Return the (X, Y) coordinate for the center point of the cell that contains the specified text.  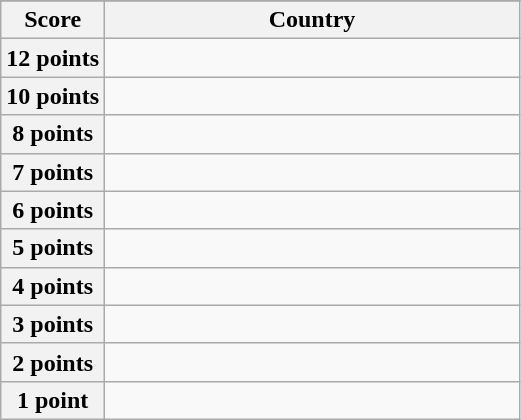
12 points (53, 58)
Score (53, 20)
7 points (53, 172)
4 points (53, 286)
8 points (53, 134)
6 points (53, 210)
2 points (53, 362)
Country (312, 20)
1 point (53, 400)
5 points (53, 248)
3 points (53, 324)
10 points (53, 96)
